Locate the cell with the specified text and output its (X, Y) center coordinate. 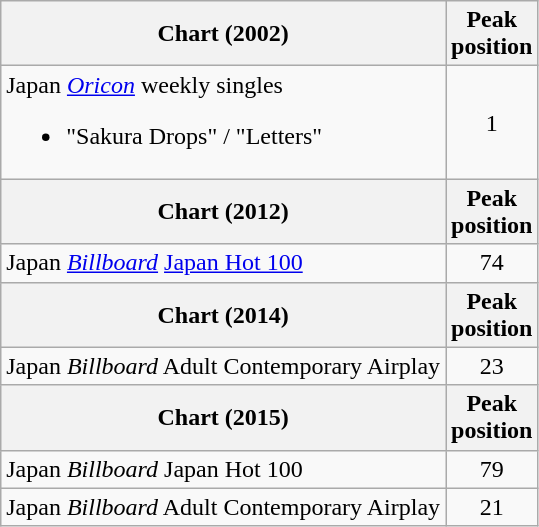
23 (492, 366)
1 (492, 122)
Chart (2012) (224, 212)
74 (492, 263)
Japan Oricon weekly singles"Sakura Drops" / "Letters" (224, 122)
21 (492, 507)
Chart (2015) (224, 418)
Chart (2002) (224, 34)
79 (492, 469)
Chart (2014) (224, 314)
